Provide the (x, y) coordinate of the cell's center where the given text is located.  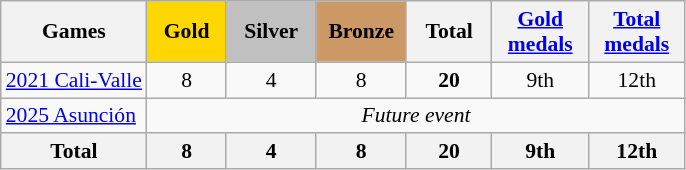
2025 Asunción (74, 116)
Total medals (636, 32)
Gold medals (540, 32)
Games (74, 32)
2021 Cali-Valle (74, 80)
Future event (416, 116)
Silver (271, 32)
Bronze (361, 32)
Gold (186, 32)
